For the text-containing cell, return its midpoint in [X, Y] coordinate format. 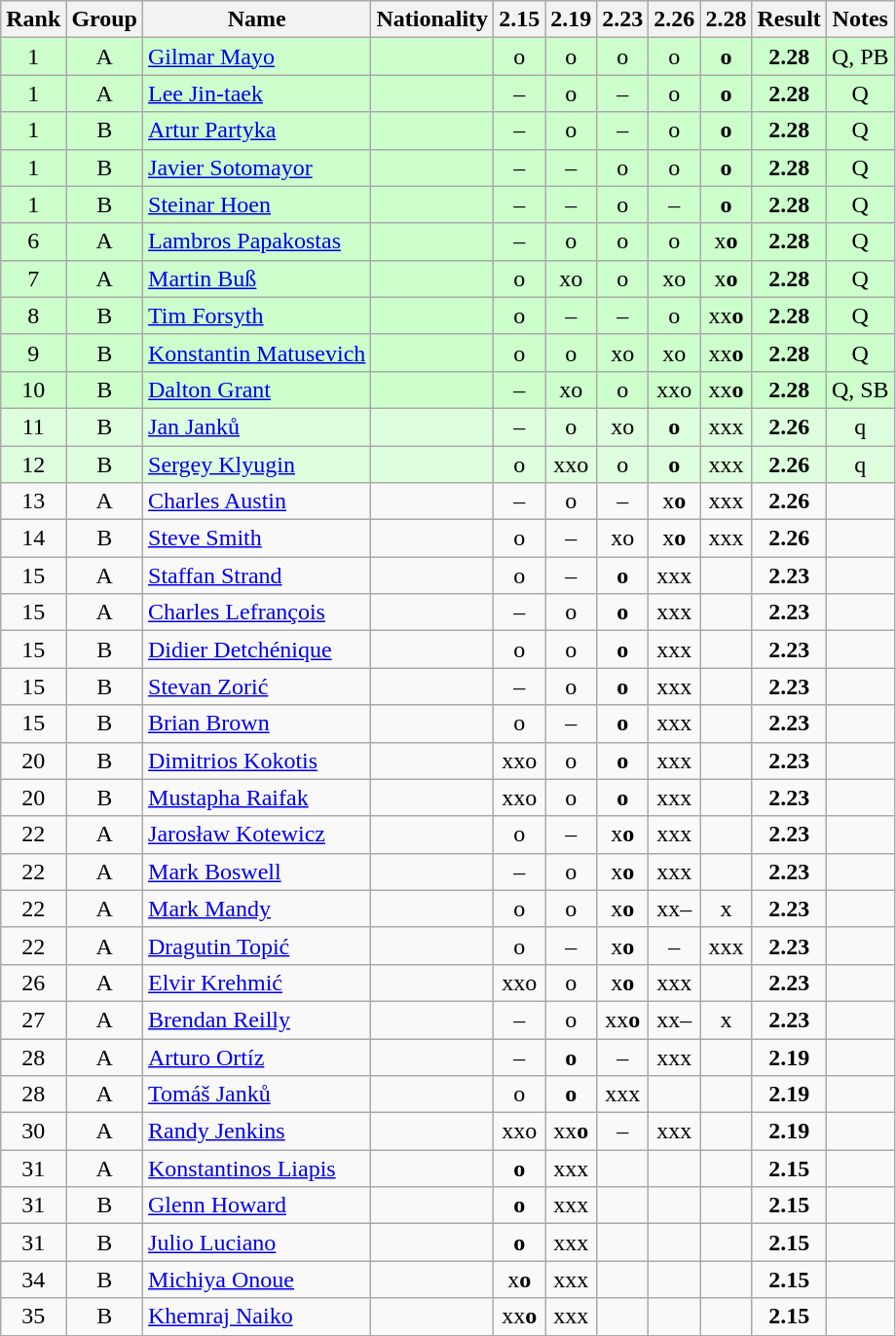
8 [33, 315]
6 [33, 241]
Julio Luciano [257, 1243]
35 [33, 1317]
Artur Partyka [257, 130]
13 [33, 501]
Randy Jenkins [257, 1132]
27 [33, 1020]
Javier Sotomayor [257, 167]
Brendan Reilly [257, 1020]
Name [257, 19]
Konstantinos Liapis [257, 1169]
30 [33, 1132]
Stevan Zorić [257, 687]
7 [33, 278]
10 [33, 390]
Dalton Grant [257, 390]
Q, PB [860, 56]
26 [33, 983]
Steinar Hoen [257, 204]
11 [33, 427]
Martin Buß [257, 278]
Sergey Klyugin [257, 464]
Charles Lefrançois [257, 612]
Staffan Strand [257, 575]
Brian Brown [257, 724]
Result [789, 19]
Nationality [432, 19]
Lee Jin-taek [257, 93]
Mustapha Raifak [257, 798]
Jan Janků [257, 427]
Mark Boswell [257, 872]
Elvir Krehmić [257, 983]
9 [33, 353]
34 [33, 1280]
Gilmar Mayo [257, 56]
Mark Mandy [257, 909]
Konstantin Matusevich [257, 353]
Arturo Ortíz [257, 1057]
Michiya Onoue [257, 1280]
Notes [860, 19]
Khemraj Naiko [257, 1317]
12 [33, 464]
Didier Detchénique [257, 649]
Jarosław Kotewicz [257, 835]
Lambros Papakostas [257, 241]
Rank [33, 19]
14 [33, 538]
Steve Smith [257, 538]
Q, SB [860, 390]
Dimitrios Kokotis [257, 761]
Dragutin Topić [257, 946]
Tim Forsyth [257, 315]
Tomáš Janků [257, 1095]
Glenn Howard [257, 1206]
Charles Austin [257, 501]
Group [105, 19]
